Scan for the cell matching the given text and deliver its (X, Y) coordinate at center. 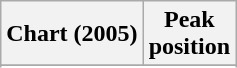
Chart (2005) (72, 34)
Peakposition (189, 34)
